Pinpoint the cell where the given text exists, returning its [X, Y] midpoint coordinate. 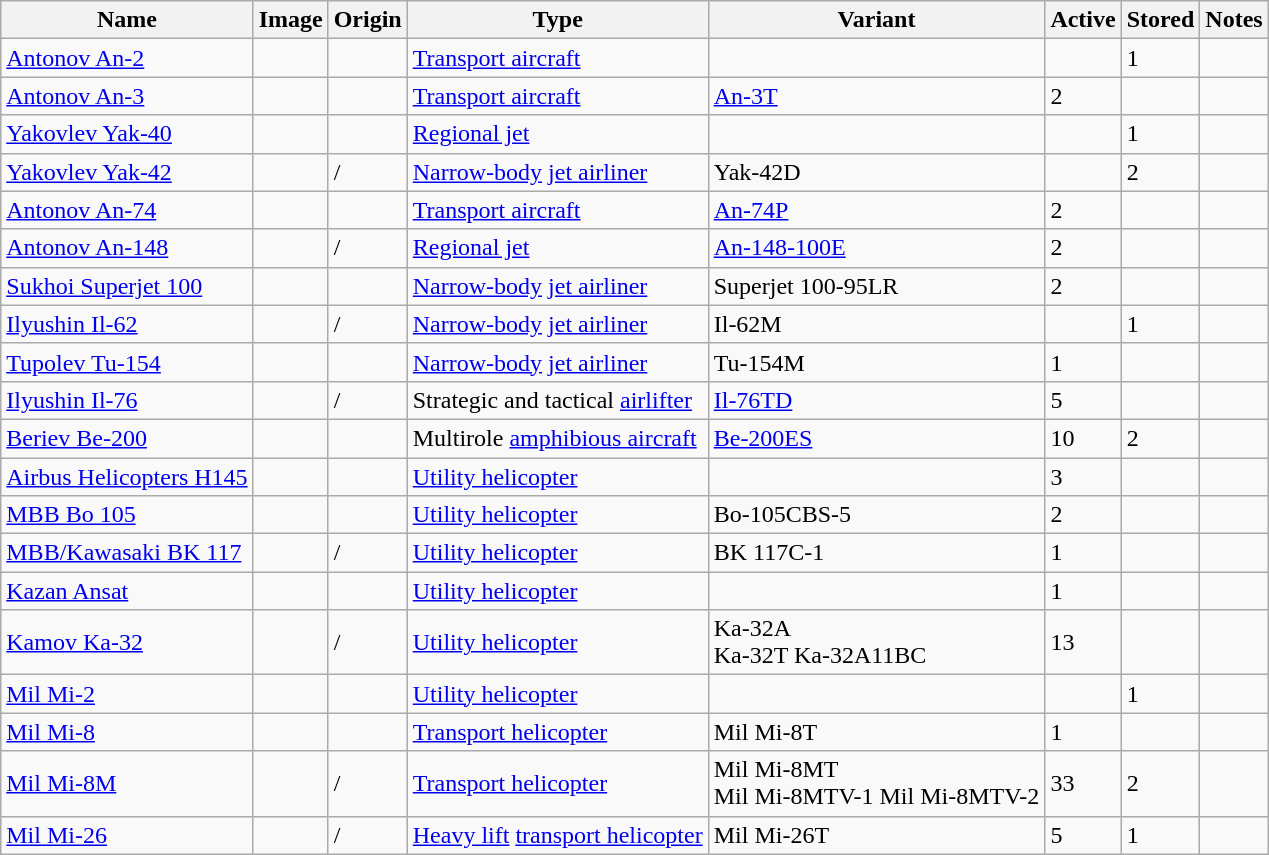
Antonov An-74 [127, 210]
An-3T [876, 96]
Il-62M [876, 324]
Be-200ES [876, 438]
Tupolev Tu-154 [127, 362]
3 [1083, 477]
Origin [368, 20]
Yakovlev Yak-40 [127, 134]
Tu-154M [876, 362]
Name [127, 20]
Mil Mi-8MTMil Mi-8MTV-1 Mil Mi-8MTV-2 [876, 784]
Kazan Ansat [127, 591]
Stored [1160, 20]
Ilyushin Il-76 [127, 400]
Ka-32AKa-32T Ka-32A11BC [876, 642]
Image [290, 20]
Kamov Ka-32 [127, 642]
33 [1083, 784]
Beriev Be-200 [127, 438]
Mil Mi-2 [127, 694]
Il-76TD [876, 400]
Bo-105CBS-5 [876, 515]
Yakovlev Yak-42 [127, 172]
Mil Mi-8T [876, 732]
Notes [1234, 20]
Antonov An-3 [127, 96]
Heavy lift transport helicopter [558, 835]
Airbus Helicopters H145 [127, 477]
An-148-100E [876, 248]
Multirole amphibious aircraft [558, 438]
Type [558, 20]
Strategic and tactical airlifter [558, 400]
Variant [876, 20]
BK 117C-1 [876, 553]
Mil Mi-26 [127, 835]
MBB/Kawasaki BK 117 [127, 553]
13 [1083, 642]
Mil Mi-8M [127, 784]
10 [1083, 438]
Antonov An-148 [127, 248]
Mil Mi-26T [876, 835]
Yak-42D [876, 172]
Mil Mi-8 [127, 732]
Antonov An-2 [127, 58]
Sukhoi Superjet 100 [127, 286]
MBB Bo 105 [127, 515]
An-74P [876, 210]
Ilyushin Il-62 [127, 324]
Superjet 100-95LR [876, 286]
Active [1083, 20]
